Find where the given text appears and provide that cell's center as [x, y] coordinate. 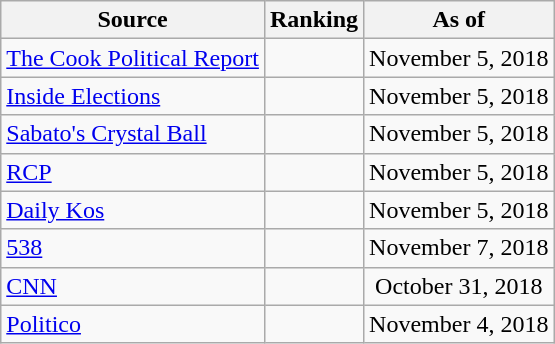
November 7, 2018 [459, 248]
Ranking [314, 20]
CNN [133, 286]
November 4, 2018 [459, 324]
RCP [133, 172]
538 [133, 248]
Inside Elections [133, 96]
The Cook Political Report [133, 58]
Daily Kos [133, 210]
Source [133, 20]
As of [459, 20]
October 31, 2018 [459, 286]
Politico [133, 324]
Sabato's Crystal Ball [133, 134]
